Detect which cell encompasses the target text, then output its [X, Y] center coordinate. 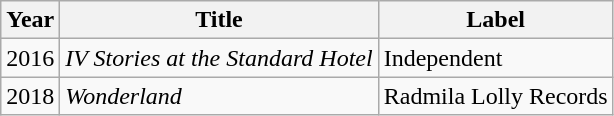
Year [30, 20]
2018 [30, 96]
Radmila Lolly Records [496, 96]
Independent [496, 58]
Wonderland [219, 96]
IV Stories at the Standard Hotel [219, 58]
Title [219, 20]
Label [496, 20]
2016 [30, 58]
